Search for the cell housing the specified text and yield its (X, Y) center coordinate. 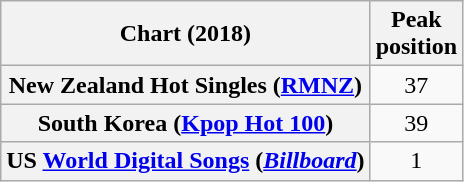
Peakposition (416, 34)
Chart (2018) (186, 34)
39 (416, 123)
US World Digital Songs (Billboard) (186, 161)
1 (416, 161)
37 (416, 85)
New Zealand Hot Singles (RMNZ) (186, 85)
South Korea (Kpop Hot 100) (186, 123)
